For the text-containing cell, return its midpoint in [X, Y] coordinate format. 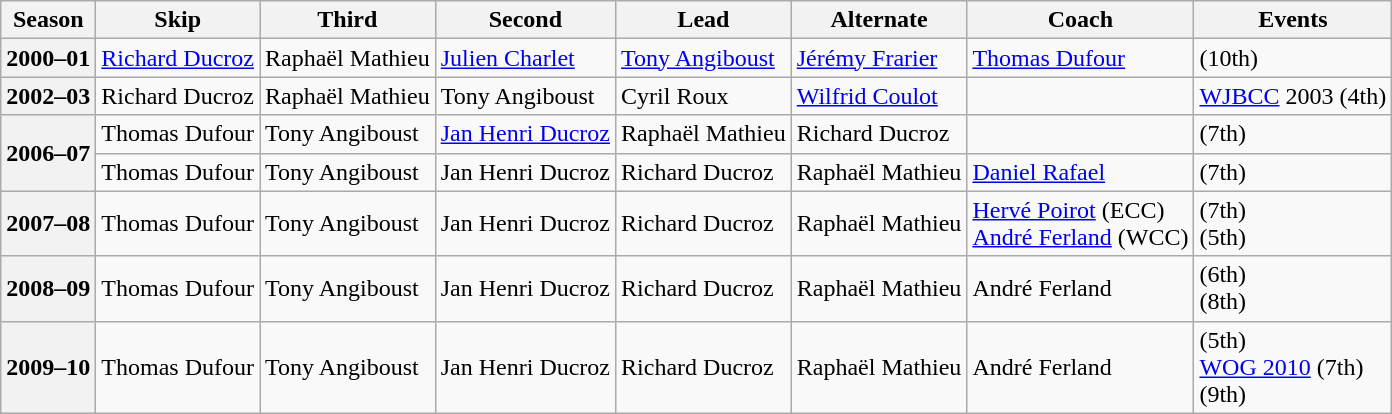
Jérémy Frarier [879, 58]
(5th)WOG 2010 (7th) (9th) [1293, 367]
Coach [1080, 20]
Season [48, 20]
(10th) [1293, 58]
(6th) (8th) [1293, 288]
2006–07 [48, 153]
2009–10 [48, 367]
2008–09 [48, 288]
2000–01 [48, 58]
Lead [704, 20]
Daniel Rafael [1080, 172]
2007–08 [48, 224]
Wilfrid Coulot [879, 96]
2002–03 [48, 96]
Events [1293, 20]
(7th) (5th) [1293, 224]
Julien Charlet [525, 58]
Second [525, 20]
Alternate [879, 20]
Skip [178, 20]
Third [348, 20]
Hervé Poirot (ECC)André Ferland (WCC) [1080, 224]
Cyril Roux [704, 96]
WJBCC 2003 (4th) [1293, 96]
